Pinpoint the cell where the given text exists, returning its [x, y] midpoint coordinate. 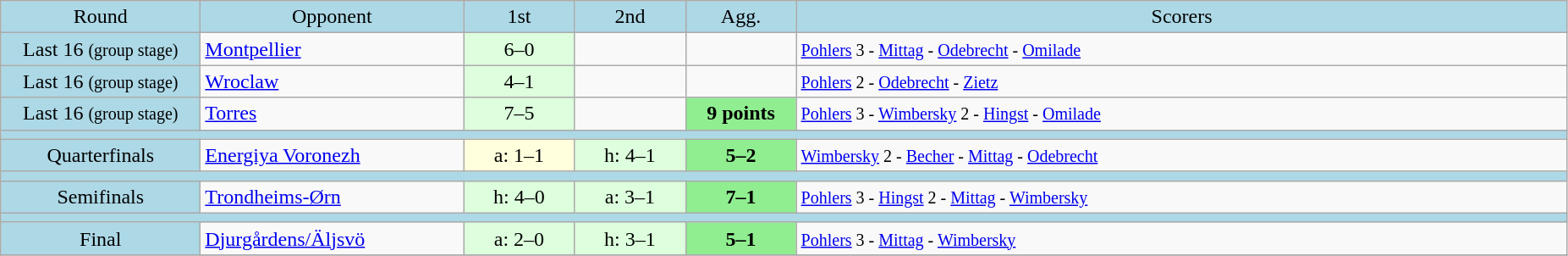
Pohlers 3 - Mittag - Odebrecht - Omilade [1181, 49]
Agg. [741, 17]
a: 3–1 [630, 197]
h: 4–0 [520, 197]
Semifinals [101, 197]
Pohlers 3 - Wimbersky 2 - Hingst - Omilade [1181, 114]
Montpellier [332, 49]
Pohlers 3 - Mittag - Wimbersky [1181, 238]
Djurgårdens/Äljsvö [332, 238]
7–1 [741, 197]
1st [520, 17]
Torres [332, 114]
h: 4–1 [630, 155]
2nd [630, 17]
Wimbersky 2 - Becher - Mittag - Odebrecht [1181, 155]
Trondheims-Ørn [332, 197]
Scorers [1181, 17]
Opponent [332, 17]
Pohlers 2 - Odebrecht - Zietz [1181, 81]
Quarterfinals [101, 155]
a: 2–0 [520, 238]
a: 1–1 [520, 155]
5–1 [741, 238]
Wroclaw [332, 81]
h: 3–1 [630, 238]
Round [101, 17]
Energiya Voronezh [332, 155]
6–0 [520, 49]
5–2 [741, 155]
Final [101, 238]
9 points [741, 114]
4–1 [520, 81]
Pohlers 3 - Hingst 2 - Mittag - Wimbersky [1181, 197]
7–5 [520, 114]
